Return the (X, Y) coordinate for the center point of the cell that contains the specified text.  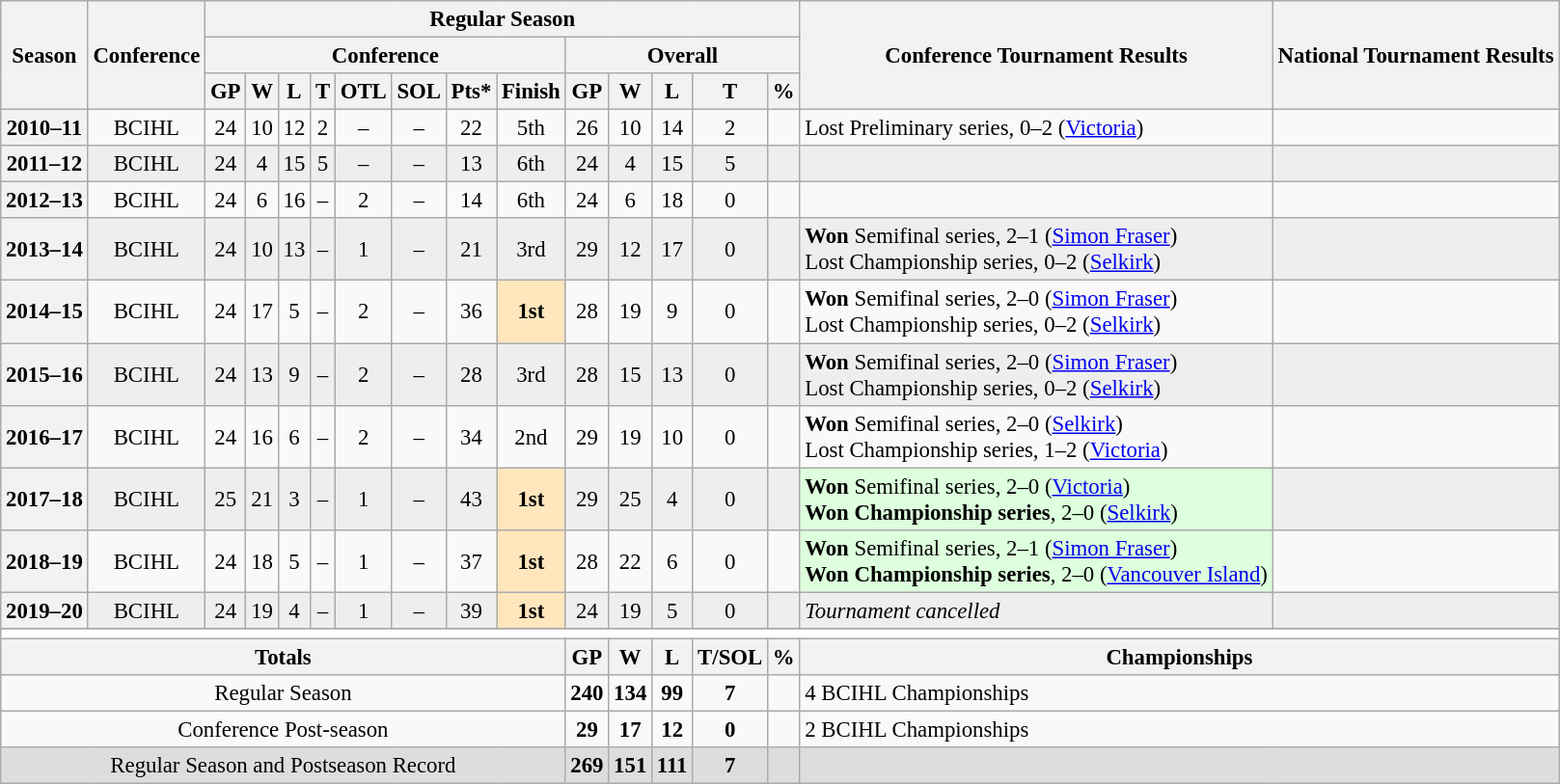
2018–19 (44, 561)
Season (44, 56)
39 (471, 610)
Conference Post-season (284, 729)
2nd (531, 436)
4 BCIHL Championships (1179, 693)
2017–18 (44, 500)
Overall (683, 56)
Won Semifinal series, 2–1 (Simon Fraser)Lost Championship series, 0–2 (Selkirk) (1036, 249)
99 (672, 693)
Conference Tournament Results (1036, 56)
Regular Season and Postseason Record (284, 766)
2013–14 (44, 249)
269 (587, 766)
2010–11 (44, 128)
Championships (1179, 657)
111 (672, 766)
36 (471, 312)
43 (471, 500)
2 BCIHL Championships (1179, 729)
134 (631, 693)
5th (531, 128)
Pts* (471, 92)
National Tournament Results (1416, 56)
2016–17 (44, 436)
2014–15 (44, 312)
2015–16 (44, 374)
240 (587, 693)
SOL (419, 92)
Tournament cancelled (1036, 610)
151 (631, 766)
Lost Preliminary series, 0–2 (Victoria) (1036, 128)
Totals (284, 657)
2012–13 (44, 201)
2011–12 (44, 164)
26 (587, 128)
3 (293, 500)
Won Semifinal series, 2–0 (Selkirk)Lost Championship series, 1–2 (Victoria) (1036, 436)
OTL (363, 92)
2019–20 (44, 610)
T/SOL (730, 657)
34 (471, 436)
Won Semifinal series, 2–0 (Victoria)Won Championship series, 2–0 (Selkirk) (1036, 500)
Won Semifinal series, 2–1 (Simon Fraser)Won Championship series, 2–0 (Vancouver Island) (1036, 561)
37 (471, 561)
Finish (531, 92)
